Find where the given text appears and provide that cell's center as (x, y) coordinate. 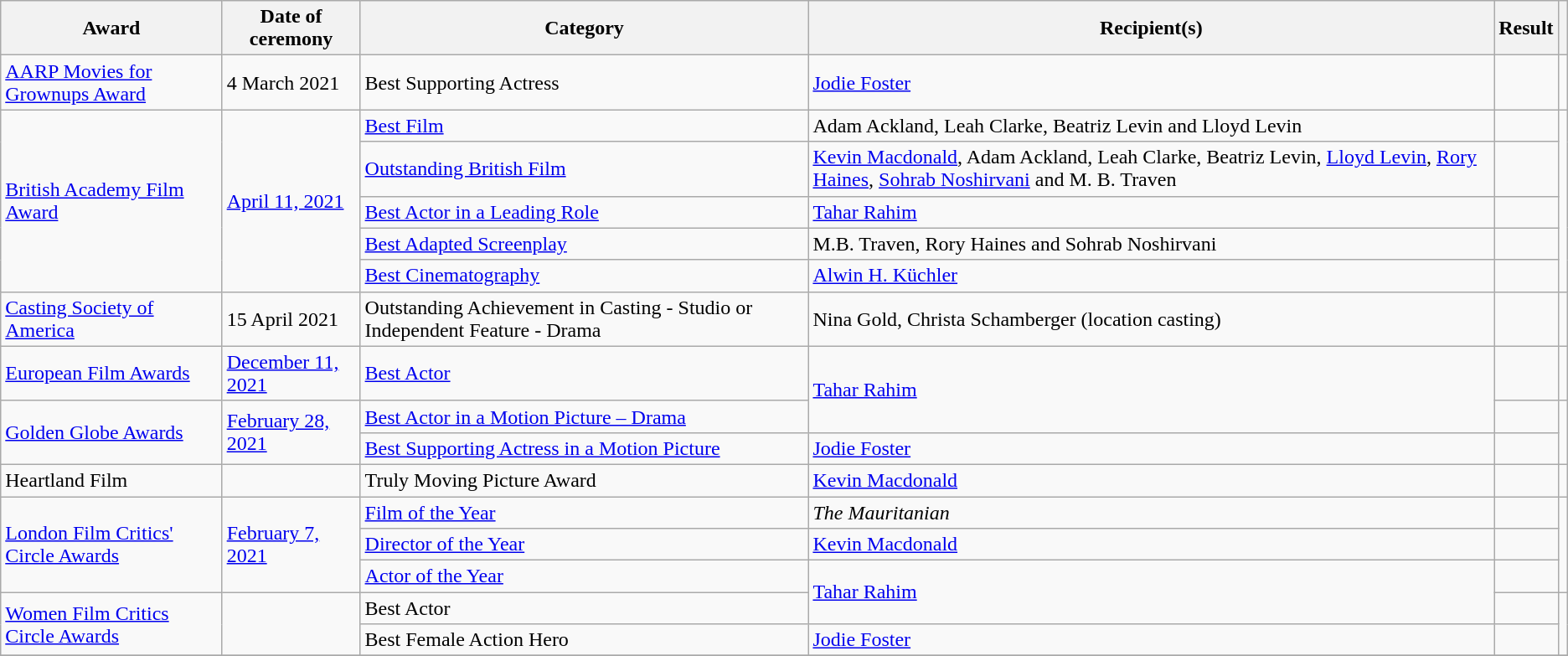
Best Film (585, 126)
Award (111, 28)
European Film Awards (111, 374)
Date of ceremony (291, 28)
Nina Gold, Christa Schamberger (location casting) (1151, 318)
Actor of the Year (585, 576)
Outstanding British Film (585, 169)
Best Supporting Actress (585, 82)
The Mauritanian (1151, 512)
Film of the Year (585, 512)
Truly Moving Picture Award (585, 480)
December 11, 2021 (291, 374)
Director of the Year (585, 545)
4 March 2021 (291, 82)
Casting Society of America (111, 318)
M.B. Traven, Rory Haines and Sohrab Noshirvani (1151, 244)
15 April 2021 (291, 318)
Category (585, 28)
April 11, 2021 (291, 201)
Recipient(s) (1151, 28)
Best Adapted Screenplay (585, 244)
Best Actor in a Motion Picture – Drama (585, 416)
Kevin Macdonald, Adam Ackland, Leah Clarke, Beatriz Levin, Lloyd Levin, Rory Haines, Sohrab Noshirvani and M. B. Traven (1151, 169)
Adam Ackland, Leah Clarke, Beatriz Levin and Lloyd Levin (1151, 126)
Alwin H. Küchler (1151, 276)
Best Supporting Actress in a Motion Picture (585, 448)
Result (1526, 28)
Women Film Critics Circle Awards (111, 624)
Best Actor in a Leading Role (585, 212)
AARP Movies for Grownups Award (111, 82)
Best Female Action Hero (585, 640)
Outstanding Achievement in Casting - Studio or Independent Feature - Drama (585, 318)
British Academy Film Award (111, 201)
Best Cinematography (585, 276)
Golden Globe Awards (111, 432)
February 7, 2021 (291, 544)
February 28, 2021 (291, 432)
Heartland Film (111, 480)
London Film Critics' Circle Awards (111, 544)
